Provide the [x, y] coordinate of the cell's center where the given text is located.  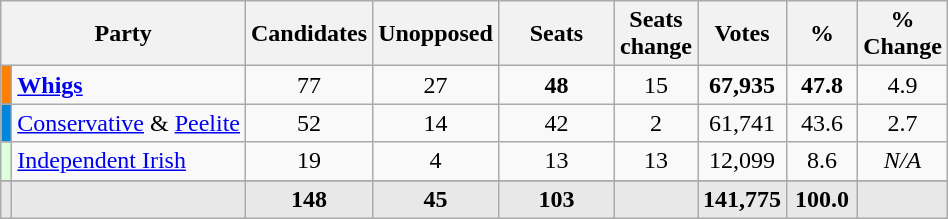
% [822, 34]
N/A [903, 161]
2.7 [903, 123]
8.6 [822, 161]
14 [436, 123]
43.6 [822, 123]
Conservative & Peelite [129, 123]
148 [310, 199]
4 [436, 161]
27 [436, 85]
Votes [742, 34]
141,775 [742, 199]
% Change [903, 34]
52 [310, 123]
61,741 [742, 123]
Independent Irish [129, 161]
12,099 [742, 161]
100.0 [822, 199]
103 [556, 199]
2 [656, 123]
67,935 [742, 85]
Seats change [656, 34]
Candidates [310, 34]
4.9 [903, 85]
19 [310, 161]
42 [556, 123]
47.8 [822, 85]
Seats [556, 34]
15 [656, 85]
Whigs [129, 85]
Unopposed [436, 34]
45 [436, 199]
77 [310, 85]
48 [556, 85]
Party [124, 34]
